Output the (x, y) coordinate of the center of the cell containing the given text.  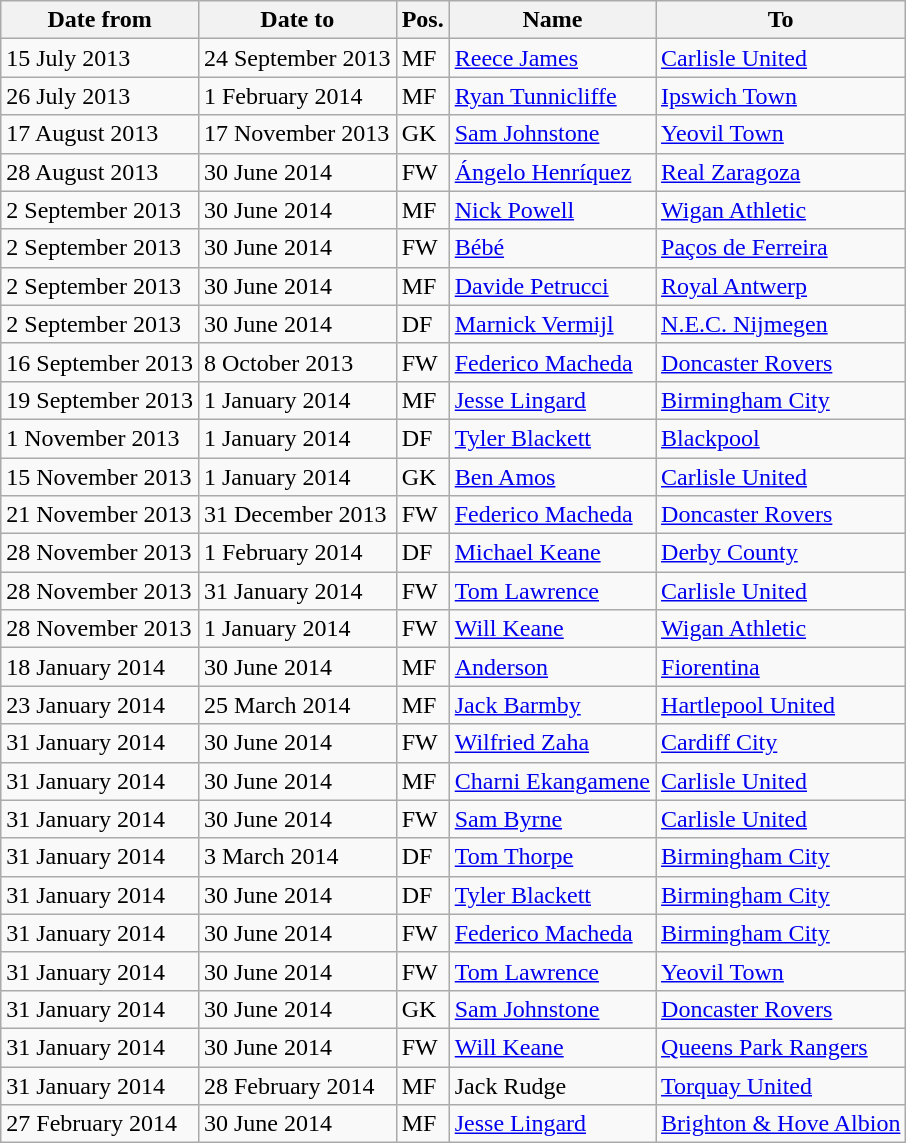
Blackpool (781, 438)
16 September 2013 (100, 362)
Ipswich Town (781, 96)
Date from (100, 20)
Real Zaragoza (781, 172)
Brighton & Hove Albion (781, 1124)
26 July 2013 (100, 96)
Davide Petrucci (552, 286)
23 January 2014 (100, 705)
Derby County (781, 553)
Pos. (422, 20)
Fiorentina (781, 667)
Charni Ekangamene (552, 781)
17 August 2013 (100, 134)
31 December 2013 (297, 515)
Queens Park Rangers (781, 1047)
1 November 2013 (100, 438)
N.E.C. Nijmegen (781, 324)
To (781, 20)
Sam Byrne (552, 819)
Ángelo Henríquez (552, 172)
25 March 2014 (297, 705)
Michael Keane (552, 553)
Nick Powell (552, 210)
Jack Rudge (552, 1085)
21 November 2013 (100, 515)
18 January 2014 (100, 667)
17 November 2013 (297, 134)
19 September 2013 (100, 400)
Royal Antwerp (781, 286)
Cardiff City (781, 743)
28 August 2013 (100, 172)
Torquay United (781, 1085)
8 October 2013 (297, 362)
Jack Barmby (552, 705)
24 September 2013 (297, 58)
3 March 2014 (297, 857)
Anderson (552, 667)
Paços de Ferreira (781, 248)
Bébé (552, 248)
Date to (297, 20)
Reece James (552, 58)
27 February 2014 (100, 1124)
15 November 2013 (100, 477)
Name (552, 20)
15 July 2013 (100, 58)
Ryan Tunnicliffe (552, 96)
Tom Thorpe (552, 857)
Ben Amos (552, 477)
Hartlepool United (781, 705)
28 February 2014 (297, 1085)
Wilfried Zaha (552, 743)
Marnick Vermijl (552, 324)
